Determine the [X, Y] coordinate at the center of the cell enclosing the given text.  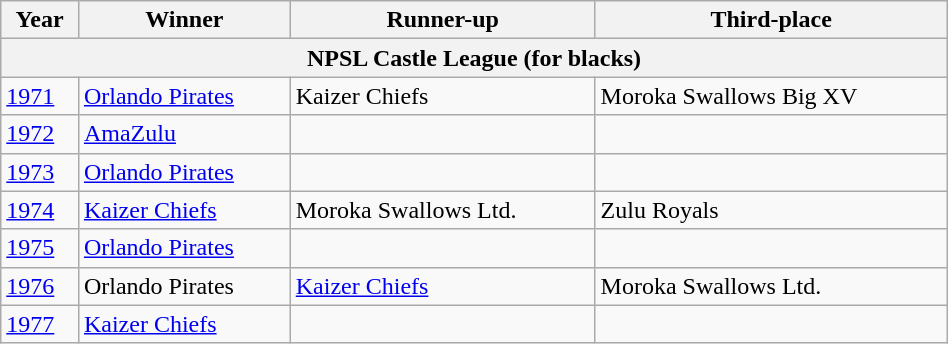
AmaZulu [184, 134]
1975 [40, 248]
Year [40, 20]
1973 [40, 172]
Runner-up [442, 20]
Winner [184, 20]
Moroka Swallows Big XV [771, 96]
Zulu Royals [771, 210]
1971 [40, 96]
1972 [40, 134]
1976 [40, 286]
1977 [40, 324]
Third-place [771, 20]
NPSL Castle League (for blacks) [474, 58]
1974 [40, 210]
